Detect which cell encompasses the target text, then output its (X, Y) center coordinate. 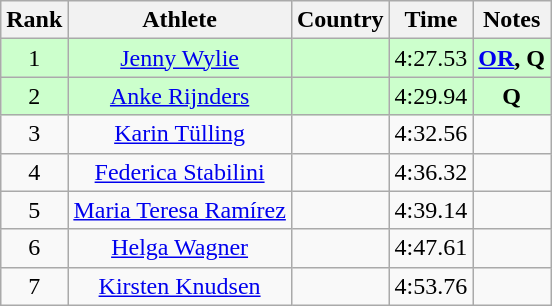
Notes (512, 20)
Karin Tülling (180, 134)
1 (34, 58)
OR, Q (512, 58)
Kirsten Knudsen (180, 286)
4:53.76 (431, 286)
4:29.94 (431, 96)
4 (34, 172)
7 (34, 286)
Maria Teresa Ramírez (180, 210)
Helga Wagner (180, 248)
Anke Rijnders (180, 96)
Rank (34, 20)
3 (34, 134)
Time (431, 20)
4:36.32 (431, 172)
Athlete (180, 20)
Q (512, 96)
5 (34, 210)
Jenny Wylie (180, 58)
4:39.14 (431, 210)
6 (34, 248)
4:27.53 (431, 58)
2 (34, 96)
Country (340, 20)
Federica Stabilini (180, 172)
4:32.56 (431, 134)
4:47.61 (431, 248)
